Locate the cell with the specified text and output its [x, y] center coordinate. 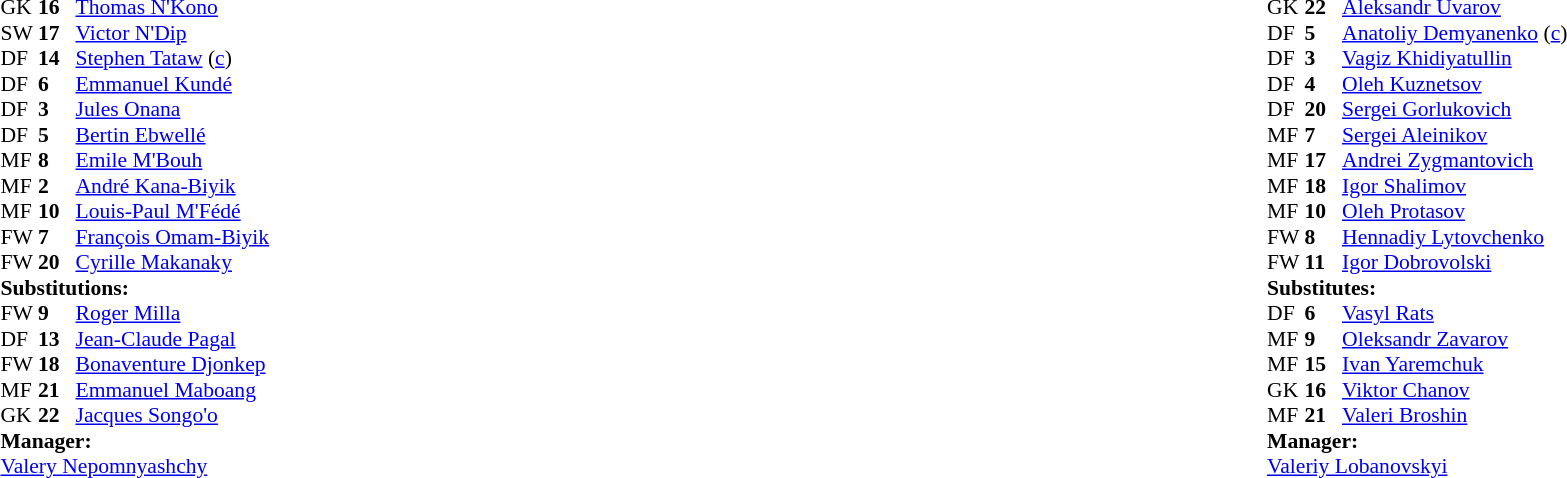
Igor Shalimov [1454, 186]
Andrei Zygmantovich [1454, 161]
Vasyl Rats [1454, 313]
Valeri Broshin [1454, 415]
Ivan Yaremchuk [1454, 365]
Substitutes: [1417, 288]
Oleh Kuznetsov [1454, 84]
Anatoliy Demyanenko (c) [1454, 33]
Stephen Tataw (c) [173, 59]
4 [1324, 84]
Oleh Protasov [1454, 211]
Jules Onana [173, 109]
Emmanuel Maboang [173, 390]
Cyrille Makanaky [173, 263]
Oleksandr Zavarov [1454, 339]
2 [57, 186]
François Omam-Biyik [173, 237]
Emmanuel Kundé [173, 84]
13 [57, 339]
Sergei Aleinikov [1454, 135]
Bonaventure Djonkep [173, 365]
Jean-Claude Pagal [173, 339]
Sergei Gorlukovich [1454, 109]
Victor N'Dip [173, 33]
Bertin Ebwellé [173, 135]
Roger Milla [173, 313]
André Kana-Biyik [173, 186]
Viktor Chanov [1454, 390]
16 [1324, 390]
15 [1324, 365]
Jacques Songo'o [173, 415]
Hennadiy Lytovchenko [1454, 237]
Louis-Paul M'Fédé [173, 211]
Igor Dobrovolski [1454, 263]
SW [19, 33]
Substitutions: [134, 288]
Vagiz Khidiyatullin [1454, 59]
11 [1324, 263]
22 [57, 415]
Emile M'Bouh [173, 161]
14 [57, 59]
